Find where the given text appears and provide that cell's center as [X, Y] coordinate. 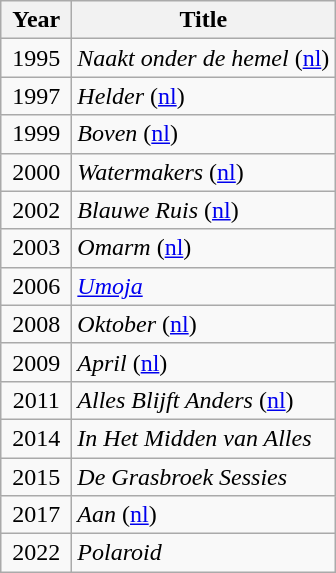
Year [36, 20]
Title [204, 20]
In Het Midden van Alles [204, 438]
1995 [36, 58]
2002 [36, 210]
2017 [36, 515]
Alles Blijft Anders (nl) [204, 400]
April (nl) [204, 362]
2022 [36, 553]
De Grasbroek Sessies [204, 477]
2006 [36, 286]
Polaroid [204, 553]
2014 [36, 438]
2009 [36, 362]
Umoja [204, 286]
2003 [36, 248]
2015 [36, 477]
Blauwe Ruis (nl) [204, 210]
1997 [36, 96]
Omarm (nl) [204, 248]
Helder (nl) [204, 96]
2000 [36, 172]
Aan (nl) [204, 515]
Watermakers (nl) [204, 172]
1999 [36, 134]
Oktober (nl) [204, 324]
2008 [36, 324]
2011 [36, 400]
Boven (nl) [204, 134]
Naakt onder de hemel (nl) [204, 58]
